Detect which cell encompasses the target text, then output its (X, Y) center coordinate. 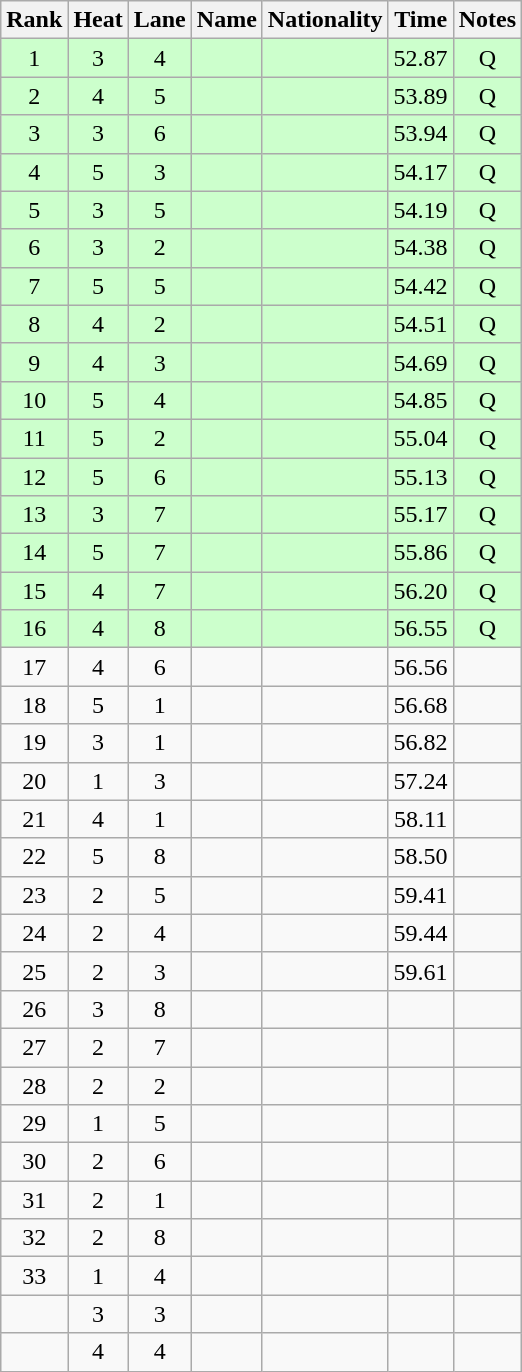
17 (34, 667)
23 (34, 895)
56.55 (420, 629)
52.87 (420, 58)
59.41 (420, 895)
31 (34, 1200)
15 (34, 591)
16 (34, 629)
55.04 (420, 438)
Lane (160, 20)
32 (34, 1238)
10 (34, 400)
22 (34, 857)
55.86 (420, 553)
11 (34, 438)
14 (34, 553)
Nationality (325, 20)
33 (34, 1276)
54.42 (420, 286)
54.19 (420, 210)
57.24 (420, 781)
56.82 (420, 743)
12 (34, 477)
26 (34, 1009)
53.89 (420, 96)
53.94 (420, 134)
18 (34, 705)
28 (34, 1085)
58.50 (420, 857)
24 (34, 933)
30 (34, 1162)
54.69 (420, 362)
54.85 (420, 400)
59.61 (420, 971)
55.17 (420, 515)
56.56 (420, 667)
58.11 (420, 819)
19 (34, 743)
59.44 (420, 933)
56.68 (420, 705)
Rank (34, 20)
54.17 (420, 172)
27 (34, 1047)
54.51 (420, 324)
13 (34, 515)
54.38 (420, 248)
Notes (487, 20)
56.20 (420, 591)
25 (34, 971)
Time (420, 20)
55.13 (420, 477)
21 (34, 819)
Heat (98, 20)
20 (34, 781)
Name (226, 20)
29 (34, 1124)
9 (34, 362)
